Output the (x, y) coordinate of the center of the cell containing the given text.  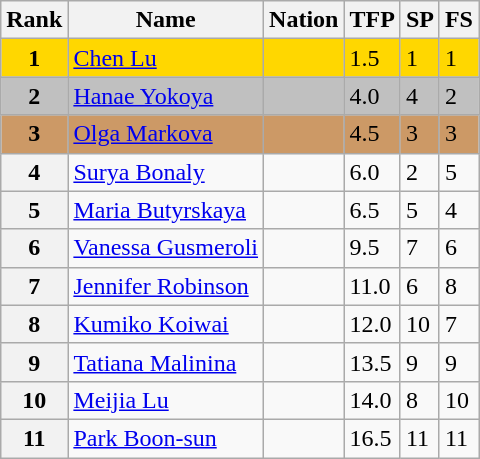
6.0 (372, 172)
Park Boon-sun (166, 438)
SP (420, 20)
Chen Lu (166, 58)
Nation (304, 20)
Jennifer Robinson (166, 286)
Surya Bonaly (166, 172)
Hanae Yokoya (166, 96)
Name (166, 20)
12.0 (372, 324)
Meijia Lu (166, 400)
11.0 (372, 286)
6.5 (372, 210)
4.0 (372, 96)
Kumiko Koiwai (166, 324)
FS (458, 20)
Olga Markova (166, 134)
4.5 (372, 134)
16.5 (372, 438)
Vanessa Gusmeroli (166, 248)
TFP (372, 20)
14.0 (372, 400)
Tatiana Malinina (166, 362)
Rank (34, 20)
1.5 (372, 58)
9.5 (372, 248)
Maria Butyrskaya (166, 210)
13.5 (372, 362)
